Search for the cell housing the specified text and yield its (x, y) center coordinate. 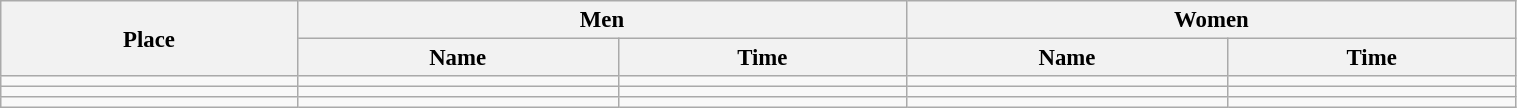
Women (1212, 20)
Men (602, 20)
Place (150, 38)
